Scan for the cell matching the given text and deliver its (x, y) coordinate at center. 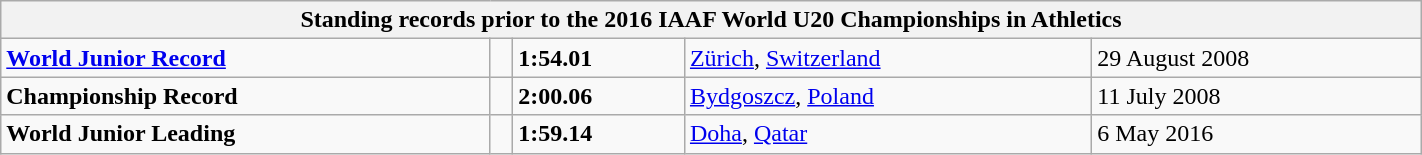
1:59.14 (599, 134)
Championship Record (246, 96)
Standing records prior to the 2016 IAAF World U20 Championships in Athletics (711, 20)
1:54.01 (599, 58)
Bydgoszcz, Poland (888, 96)
Zürich, Switzerland (888, 58)
6 May 2016 (1257, 134)
Doha, Qatar (888, 134)
World Junior Leading (246, 134)
29 August 2008 (1257, 58)
11 July 2008 (1257, 96)
World Junior Record (246, 58)
2:00.06 (599, 96)
